Return the (x, y) coordinate for the center point of the cell that contains the specified text.  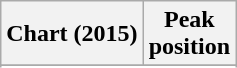
Peakposition (189, 34)
Chart (2015) (72, 34)
